Determine the (X, Y) coordinate at the center of the cell enclosing the given text.  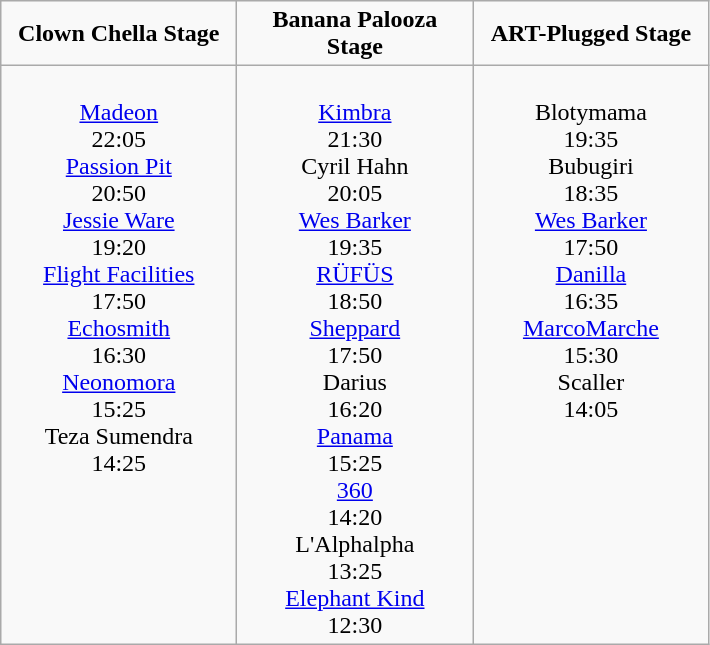
Blotymama19:35Bubugiri18:35Wes Barker17:50Danilla16:35MarcoMarche15:30Scaller14:05 (591, 355)
Banana Palooza Stage (355, 34)
ART-Plugged Stage (591, 34)
Clown Chella Stage (119, 34)
Madeon22:05Passion Pit 20:50Jessie Ware19:20Flight Facilities17:50Echosmith16:30Neonomora15:25Teza Sumendra14:25 (119, 355)
Kimbra21:30Cyril Hahn20:05Wes Barker19:35RÜFÜS18:50Sheppard17:50Darius16:20Panama15:2536014:20L'Alphalpha13:25Elephant Kind12:30 (355, 355)
